Return [X, Y] of the center of cell containing provided text 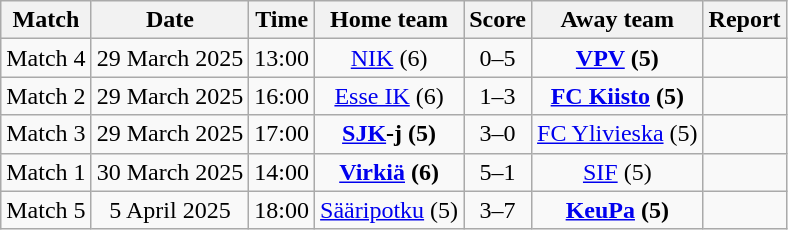
Match [46, 20]
Esse IK (6) [390, 96]
3–0 [498, 134]
14:00 [282, 172]
FC Kiisto (5) [618, 96]
1–3 [498, 96]
5–1 [498, 172]
Match 5 [46, 210]
Sääripotku (5) [390, 210]
VPV (5) [618, 58]
Score [498, 20]
17:00 [282, 134]
SJK-j (5) [390, 134]
Report [744, 20]
Match 1 [46, 172]
13:00 [282, 58]
SIF (5) [618, 172]
Time [282, 20]
Match 2 [46, 96]
16:00 [282, 96]
Virkiä (6) [390, 172]
18:00 [282, 210]
Away team [618, 20]
Match 4 [46, 58]
NIK (6) [390, 58]
3–7 [498, 210]
Date [170, 20]
Match 3 [46, 134]
5 April 2025 [170, 210]
FC Ylivieska (5) [618, 134]
0–5 [498, 58]
30 March 2025 [170, 172]
Home team [390, 20]
KeuPa (5) [618, 210]
